Search for the cell housing the specified text and yield its (x, y) center coordinate. 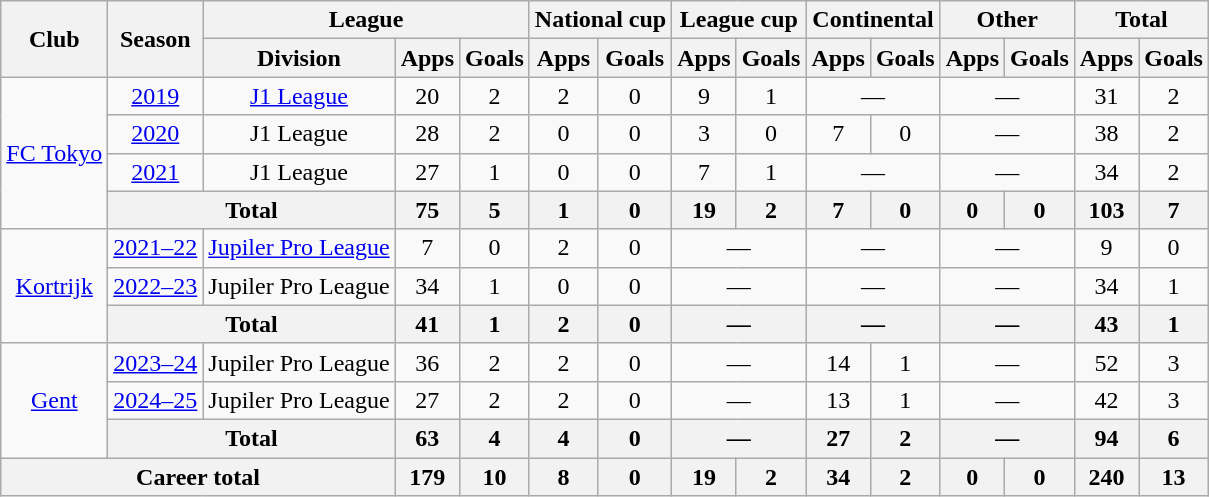
8 (563, 477)
103 (1106, 210)
75 (427, 210)
42 (1106, 400)
31 (1106, 96)
Season (156, 39)
Career total (198, 477)
Other (1007, 20)
5 (495, 210)
63 (427, 438)
League (366, 20)
10 (495, 477)
National cup (600, 20)
2021–22 (156, 248)
52 (1106, 362)
240 (1106, 477)
2019 (156, 96)
Continental (873, 20)
2021 (156, 172)
41 (427, 324)
Kortrijk (54, 286)
FC Tokyo (54, 153)
20 (427, 96)
2020 (156, 134)
Club (54, 39)
36 (427, 362)
28 (427, 134)
179 (427, 477)
League cup (739, 20)
2023–24 (156, 362)
Division (299, 58)
94 (1106, 438)
6 (1174, 438)
2022–23 (156, 286)
2024–25 (156, 400)
38 (1106, 134)
43 (1106, 324)
Gent (54, 400)
14 (838, 362)
